Return (x, y) of the center of cell containing provided text 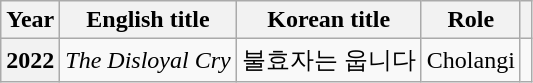
English title (148, 20)
Cholangi (470, 60)
Role (470, 20)
Year (30, 20)
불효자는 웁니다 (328, 60)
Korean title (328, 20)
2022 (30, 60)
The Disloyal Cry (148, 60)
